Scan for the cell matching the given text and deliver its [x, y] coordinate at center. 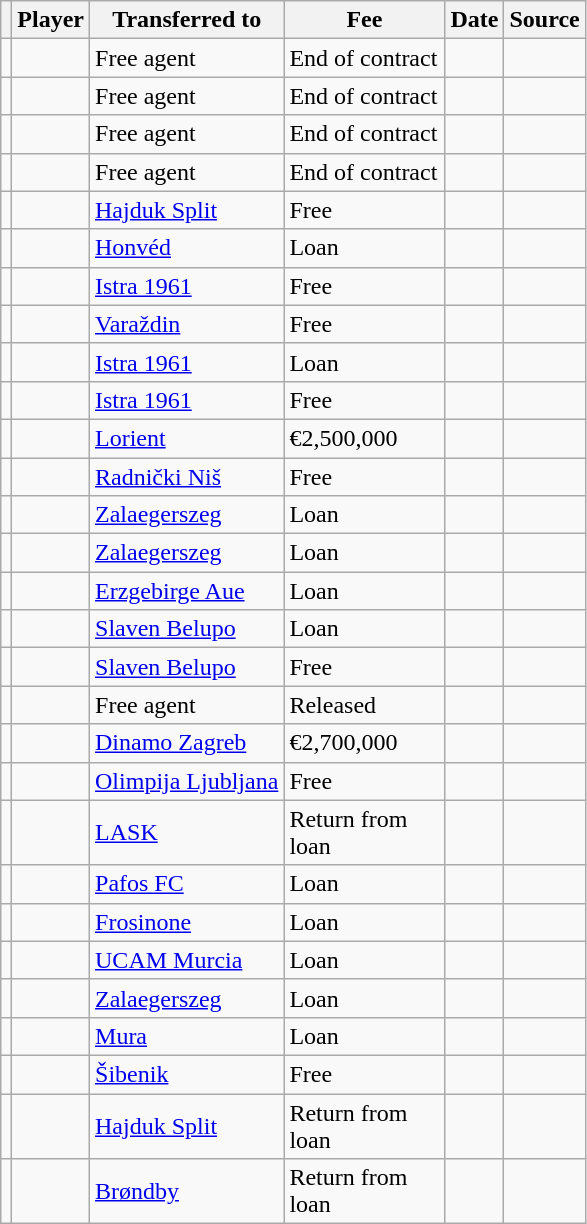
Olimpija Ljubljana [187, 781]
€2,500,000 [364, 438]
Erzgebirge Aue [187, 591]
Dinamo Zagreb [187, 743]
Fee [364, 20]
€2,700,000 [364, 743]
Varaždin [187, 324]
Lorient [187, 438]
UCAM Murcia [187, 960]
Frosinone [187, 922]
LASK [187, 832]
Source [544, 20]
Mura [187, 1036]
Date [474, 20]
Honvéd [187, 248]
Player [51, 20]
Pafos FC [187, 884]
Brøndby [187, 1192]
Šibenik [187, 1074]
Transferred to [187, 20]
Radnički Niš [187, 477]
Released [364, 705]
